Determine the [X, Y] coordinate at the center of the cell enclosing the given text.  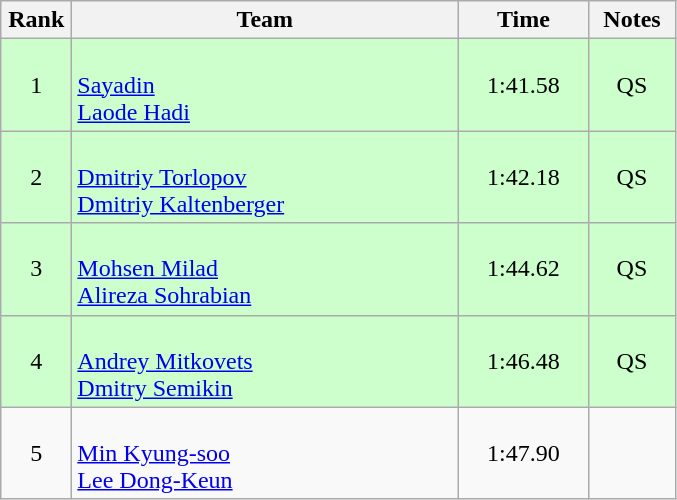
Rank [36, 20]
1 [36, 85]
Mohsen MiladAlireza Sohrabian [265, 269]
5 [36, 453]
Andrey MitkovetsDmitry Semikin [265, 361]
1:47.90 [524, 453]
1:42.18 [524, 177]
Dmitriy TorlopovDmitriy Kaltenberger [265, 177]
SayadinLaode Hadi [265, 85]
1:46.48 [524, 361]
Team [265, 20]
2 [36, 177]
4 [36, 361]
Notes [632, 20]
3 [36, 269]
Min Kyung-sooLee Dong-Keun [265, 453]
1:41.58 [524, 85]
1:44.62 [524, 269]
Time [524, 20]
